Find where the given text appears and provide that cell's center as [X, Y] coordinate. 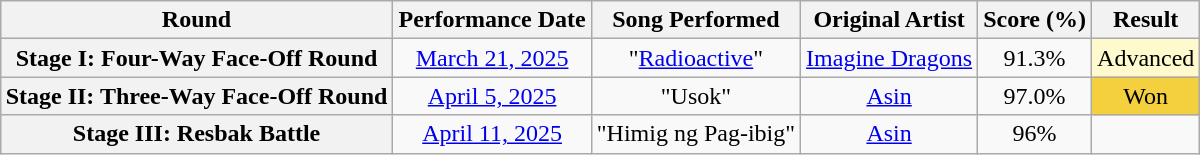
Stage I: Four-Way Face-Off Round [196, 58]
"Himig ng Pag-ibig" [696, 134]
April 5, 2025 [492, 96]
"Radioactive" [696, 58]
91.3% [1035, 58]
Imagine Dragons [890, 58]
Original Artist [890, 20]
Stage III: Resbak Battle [196, 134]
Result [1146, 20]
Score (%) [1035, 20]
Performance Date [492, 20]
Stage II: Three-Way Face-Off Round [196, 96]
Round [196, 20]
Won [1146, 96]
97.0% [1035, 96]
March 21, 2025 [492, 58]
"Usok" [696, 96]
April 11, 2025 [492, 134]
96% [1035, 134]
Song Performed [696, 20]
Advanced [1146, 58]
